Capture the cell that displays the provided text and extract its (x, y) central coordinate. 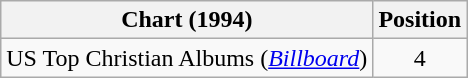
4 (420, 58)
Chart (1994) (187, 20)
Position (420, 20)
US Top Christian Albums (Billboard) (187, 58)
